Return the (X, Y) coordinate for the center point of the cell that contains the specified text.  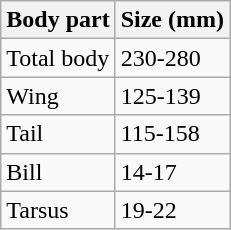
14-17 (172, 172)
Tarsus (58, 210)
230-280 (172, 58)
Size (mm) (172, 20)
19-22 (172, 210)
Tail (58, 134)
125-139 (172, 96)
Total body (58, 58)
115-158 (172, 134)
Bill (58, 172)
Body part (58, 20)
Wing (58, 96)
